Extract the (X, Y) coordinate from the center of the cell holding the provided text.  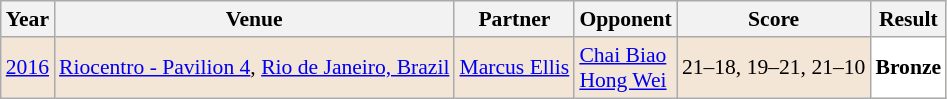
21–18, 19–21, 21–10 (774, 68)
Marcus Ellis (514, 68)
Venue (254, 19)
Riocentro - Pavilion 4, Rio de Janeiro, Brazil (254, 68)
Score (774, 19)
Opponent (626, 19)
Result (908, 19)
Partner (514, 19)
Chai Biao Hong Wei (626, 68)
Year (28, 19)
Bronze (908, 68)
2016 (28, 68)
